Search for the cell housing the specified text and yield its [x, y] center coordinate. 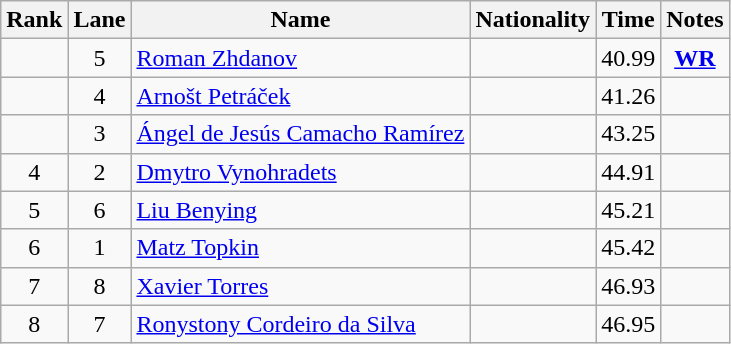
Xavier Torres [300, 286]
3 [100, 134]
Ronystony Cordeiro da Silva [300, 324]
46.95 [628, 324]
Notes [695, 20]
1 [100, 248]
45.21 [628, 210]
Nationality [533, 20]
Arnošt Petráček [300, 96]
44.91 [628, 172]
46.93 [628, 286]
Dmytro Vynohradets [300, 172]
Ángel de Jesús Camacho Ramírez [300, 134]
Matz Topkin [300, 248]
Roman Zhdanov [300, 58]
Name [300, 20]
Lane [100, 20]
45.42 [628, 248]
40.99 [628, 58]
2 [100, 172]
43.25 [628, 134]
41.26 [628, 96]
Liu Benying [300, 210]
WR [695, 58]
Time [628, 20]
Rank [34, 20]
